Scan for the cell matching the given text and deliver its (X, Y) coordinate at center. 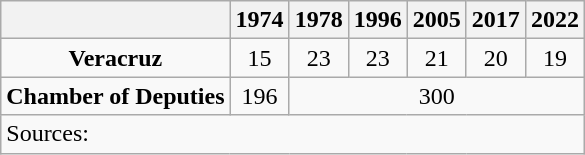
1996 (378, 20)
300 (436, 96)
Chamber of Deputies (116, 96)
2005 (436, 20)
21 (436, 58)
19 (554, 58)
1974 (260, 20)
196 (260, 96)
2017 (496, 20)
20 (496, 58)
15 (260, 58)
Veracruz (116, 58)
1978 (318, 20)
Sources: (293, 134)
2022 (554, 20)
